For the text-containing cell, return its midpoint in (x, y) coordinate format. 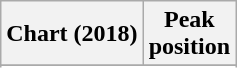
Chart (2018) (72, 34)
Peak position (189, 34)
